Scan for the cell matching the given text and deliver its [X, Y] coordinate at center. 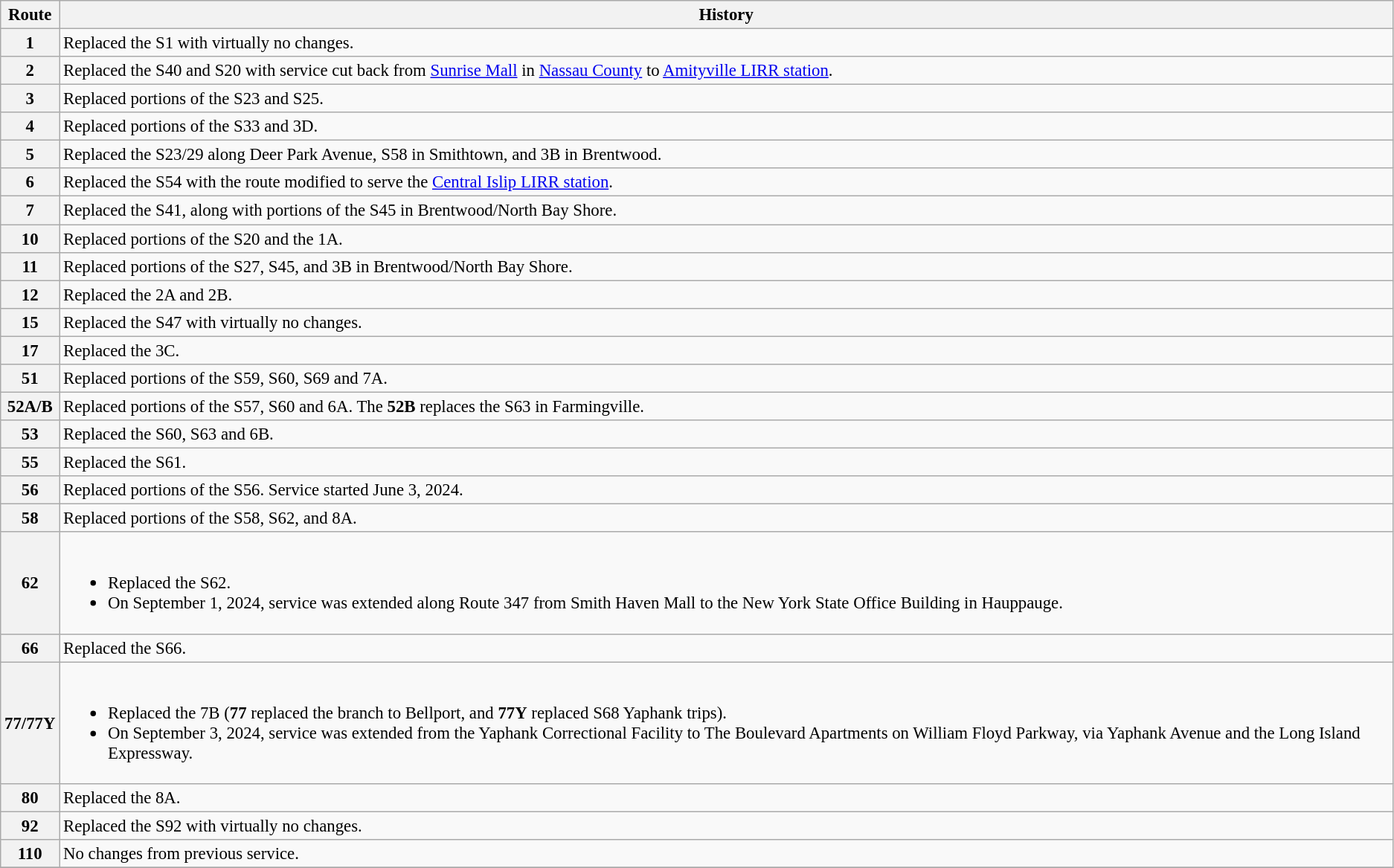
Replaced portions of the S59, S60, S69 and 7A. [726, 379]
Replaced the S1 with virtually no changes. [726, 43]
66 [30, 648]
77/77Y [30, 723]
Replaced the S92 with virtually no changes. [726, 826]
Route [30, 15]
Replaced the S62.On September 1, 2024, service was extended along Route 347 from Smith Haven Mall to the New York State Office Building in Hauppauge. [726, 583]
Replaced the 8A. [726, 798]
Replaced the S66. [726, 648]
Replaced portions of the S27, S45, and 3B in Brentwood/North Bay Shore. [726, 266]
17 [30, 350]
5 [30, 155]
Replaced the S23/29 along Deer Park Avenue, S58 in Smithtown, and 3B in Brentwood. [726, 155]
4 [30, 126]
Replaced portions of the S20 and the 1A. [726, 239]
Replaced portions of the S33 and 3D. [726, 126]
10 [30, 239]
51 [30, 379]
110 [30, 854]
2 [30, 71]
No changes from previous service. [726, 854]
Replaced the S60, S63 and 6B. [726, 434]
Replaced the S61. [726, 462]
62 [30, 583]
55 [30, 462]
Replaced the S40 and S20 with service cut back from Sunrise Mall in Nassau County to Amityville LIRR station. [726, 71]
Replaced the S47 with virtually no changes. [726, 322]
92 [30, 826]
52A/B [30, 406]
Replaced the S54 with the route modified to serve the Central Islip LIRR station. [726, 182]
6 [30, 182]
Replaced portions of the S23 and S25. [726, 99]
Replaced portions of the S56. Service started June 3, 2024. [726, 490]
Replaced portions of the S57, S60 and 6A. The 52B replaces the S63 in Farmingville. [726, 406]
History [726, 15]
80 [30, 798]
Replaced the S41, along with portions of the S45 in Brentwood/North Bay Shore. [726, 210]
12 [30, 295]
58 [30, 518]
15 [30, 322]
Replaced the 3C. [726, 350]
7 [30, 210]
11 [30, 266]
56 [30, 490]
3 [30, 99]
Replaced the 2A and 2B. [726, 295]
1 [30, 43]
53 [30, 434]
Replaced portions of the S58, S62, and 8A. [726, 518]
